From the cell containing the given text, extract its center point as (x, y) coordinate. 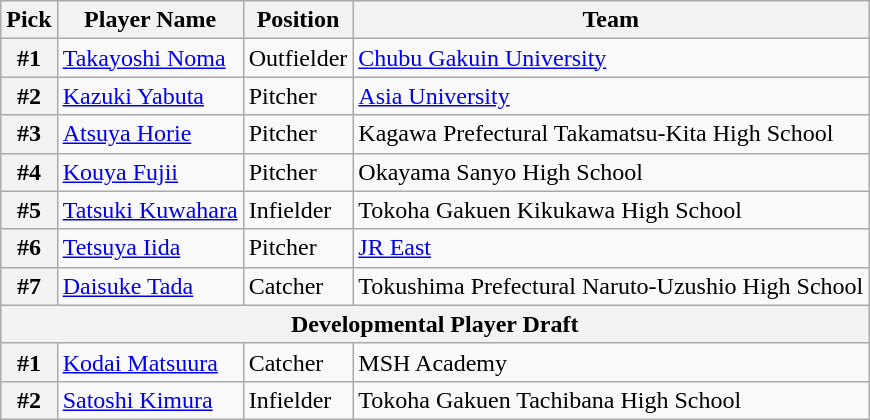
#3 (29, 134)
Okayama Sanyo High School (611, 172)
Takayoshi Noma (150, 58)
Tetsuya Iida (150, 248)
#7 (29, 286)
Tokoha Gakuen Kikukawa High School (611, 210)
Tatsuki Kuwahara (150, 210)
Kodai Matsuura (150, 362)
Player Name (150, 20)
Outfielder (298, 58)
Satoshi Kimura (150, 400)
Asia University (611, 96)
#6 (29, 248)
JR East (611, 248)
Atsuya Horie (150, 134)
Kouya Fujii (150, 172)
MSH Academy (611, 362)
Tokushima Prefectural Naruto-Uzushio High School (611, 286)
Position (298, 20)
Kagawa Prefectural Takamatsu-Kita High School (611, 134)
#4 (29, 172)
Daisuke Tada (150, 286)
Pick (29, 20)
Tokoha Gakuen Tachibana High School (611, 400)
Chubu Gakuin University (611, 58)
Developmental Player Draft (435, 324)
#5 (29, 210)
Team (611, 20)
Kazuki Yabuta (150, 96)
